Return the (X, Y) coordinate for the center point of the cell that contains the specified text.  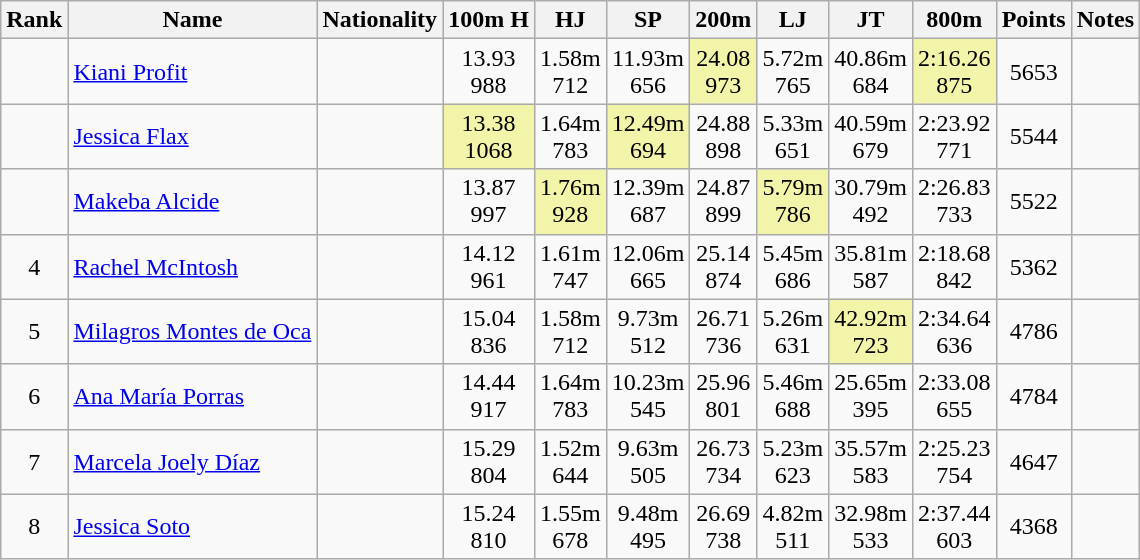
40.59m679 (871, 136)
2:23.92771 (954, 136)
Name (192, 20)
1.76m928 (570, 202)
13.93988 (489, 72)
2:26.83733 (954, 202)
15.24810 (489, 526)
Marcela Joely Díaz (192, 462)
Kiani Profit (192, 72)
5544 (1034, 136)
5.23m623 (793, 462)
26.69738 (724, 526)
12.49m694 (648, 136)
2:34.64636 (954, 332)
35.57m583 (871, 462)
4368 (1034, 526)
25.96801 (724, 396)
2:37.44603 (954, 526)
30.79m492 (871, 202)
24.87899 (724, 202)
JT (871, 20)
5.26m631 (793, 332)
6 (34, 396)
Notes (1105, 20)
Ana María Porras (192, 396)
9.48m495 (648, 526)
SP (648, 20)
12.39m687 (648, 202)
Rank (34, 20)
Jessica Soto (192, 526)
2:18.68842 (954, 266)
32.98m533 (871, 526)
5.45m686 (793, 266)
12.06m665 (648, 266)
800m (954, 20)
11.93m656 (648, 72)
8 (34, 526)
LJ (793, 20)
4647 (1034, 462)
Jessica Flax (192, 136)
25.65m395 (871, 396)
100m H (489, 20)
5.79m786 (793, 202)
1.55m678 (570, 526)
25.14874 (724, 266)
10.23m545 (648, 396)
14.12961 (489, 266)
5362 (1034, 266)
35.81m587 (871, 266)
9.63m505 (648, 462)
Rachel McIntosh (192, 266)
42.92m723 (871, 332)
14.44917 (489, 396)
2:25.23754 (954, 462)
4786 (1034, 332)
Points (1034, 20)
1.52m644 (570, 462)
5653 (1034, 72)
200m (724, 20)
2:33.08655 (954, 396)
Milagros Montes de Oca (192, 332)
HJ (570, 20)
4.82m511 (793, 526)
24.88898 (724, 136)
5 (34, 332)
24.08973 (724, 72)
1.61m747 (570, 266)
Makeba Alcide (192, 202)
5522 (1034, 202)
7 (34, 462)
9.73m512 (648, 332)
2:16.26875 (954, 72)
26.73734 (724, 462)
4 (34, 266)
13.87997 (489, 202)
5.33m651 (793, 136)
Nationality (380, 20)
13.381068 (489, 136)
40.86m684 (871, 72)
15.04836 (489, 332)
5.72m765 (793, 72)
26.71736 (724, 332)
15.29804 (489, 462)
4784 (1034, 396)
5.46m688 (793, 396)
